For the text-containing cell, return its midpoint in [X, Y] coordinate format. 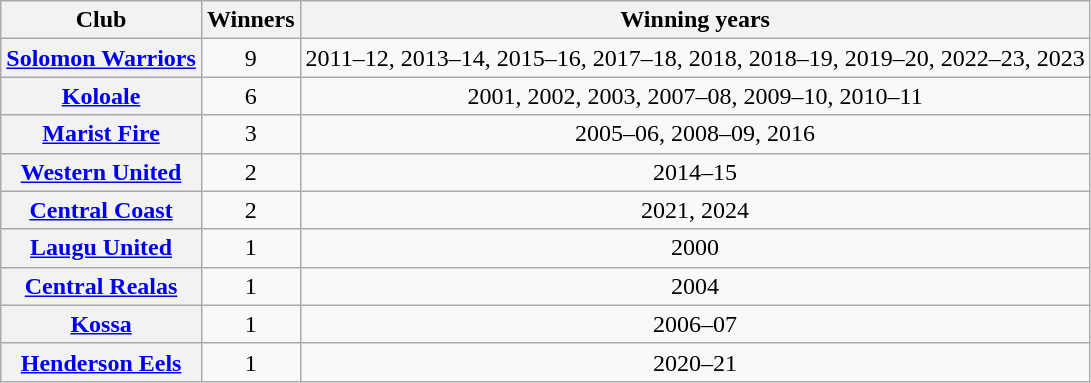
6 [250, 96]
Central Coast [102, 210]
Koloale [102, 96]
Henderson Eels [102, 362]
Kossa [102, 324]
9 [250, 58]
2005–06, 2008–09, 2016 [695, 134]
Laugu United [102, 248]
2004 [695, 286]
Winning years [695, 20]
Central Realas [102, 286]
2006–07 [695, 324]
Marist Fire [102, 134]
3 [250, 134]
2000 [695, 248]
2011–12, 2013–14, 2015–16, 2017–18, 2018, 2018–19, 2019–20, 2022–23, 2023 [695, 58]
Solomon Warriors [102, 58]
2021, 2024 [695, 210]
2014–15 [695, 172]
2020–21 [695, 362]
Winners [250, 20]
Club [102, 20]
2001, 2002, 2003, 2007–08, 2009–10, 2010–11 [695, 96]
Western United [102, 172]
